Locate the cell with the specified text and output its (X, Y) center coordinate. 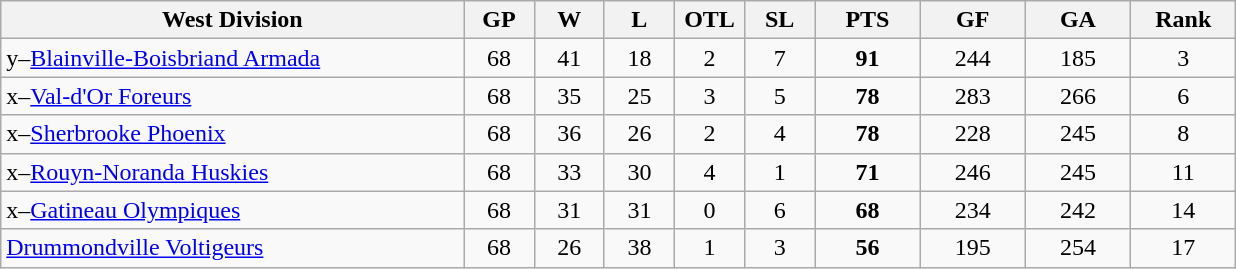
14 (1184, 210)
30 (639, 172)
7 (780, 58)
x–Gatineau Olympiques (232, 210)
36 (569, 134)
GF (972, 20)
25 (639, 96)
x–Sherbrooke Phoenix (232, 134)
x–Val-d'Or Foreurs (232, 96)
11 (1184, 172)
234 (972, 210)
Drummondville Voltigeurs (232, 248)
185 (1078, 58)
0 (709, 210)
SL (780, 20)
8 (1184, 134)
Rank (1184, 20)
GA (1078, 20)
x–Rouyn-Noranda Huskies (232, 172)
35 (569, 96)
OTL (709, 20)
244 (972, 58)
18 (639, 58)
W (569, 20)
254 (1078, 248)
242 (1078, 210)
56 (868, 248)
41 (569, 58)
33 (569, 172)
71 (868, 172)
283 (972, 96)
GP (499, 20)
228 (972, 134)
17 (1184, 248)
266 (1078, 96)
L (639, 20)
5 (780, 96)
91 (868, 58)
38 (639, 248)
PTS (868, 20)
195 (972, 248)
246 (972, 172)
West Division (232, 20)
y–Blainville-Boisbriand Armada (232, 58)
